Return the (x, y) coordinate for the center point of the cell that contains the specified text.  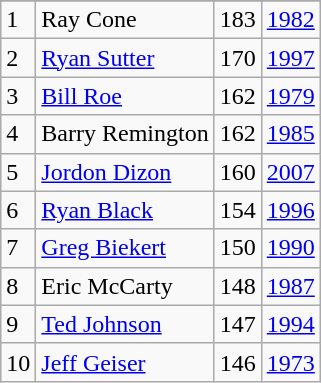
2007 (290, 172)
148 (238, 286)
2 (18, 58)
Barry Remington (125, 134)
Ray Cone (125, 20)
1985 (290, 134)
Ted Johnson (125, 324)
154 (238, 210)
1997 (290, 58)
1 (18, 20)
Ryan Sutter (125, 58)
Eric McCarty (125, 286)
Jordon Dizon (125, 172)
1973 (290, 362)
Bill Roe (125, 96)
8 (18, 286)
5 (18, 172)
160 (238, 172)
1987 (290, 286)
1996 (290, 210)
1982 (290, 20)
146 (238, 362)
4 (18, 134)
10 (18, 362)
Jeff Geiser (125, 362)
150 (238, 248)
9 (18, 324)
3 (18, 96)
6 (18, 210)
Greg Biekert (125, 248)
1990 (290, 248)
170 (238, 58)
147 (238, 324)
7 (18, 248)
1979 (290, 96)
183 (238, 20)
1994 (290, 324)
Ryan Black (125, 210)
